Return [X, Y] of the center of cell containing provided text 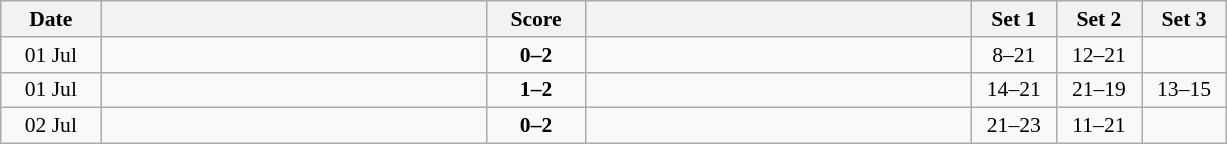
14–21 [1014, 90]
Set 1 [1014, 19]
Score [536, 19]
12–21 [1098, 55]
Set 2 [1098, 19]
Set 3 [1184, 19]
Date [51, 19]
02 Jul [51, 126]
1–2 [536, 90]
11–21 [1098, 126]
13–15 [1184, 90]
21–19 [1098, 90]
8–21 [1014, 55]
21–23 [1014, 126]
